Search for the cell housing the specified text and yield its [x, y] center coordinate. 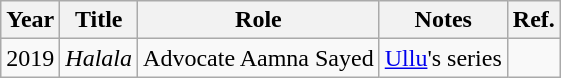
Role [259, 20]
Notes [443, 20]
Title [99, 20]
Ref. [534, 20]
Year [30, 20]
Halala [99, 58]
2019 [30, 58]
Ullu's series [443, 58]
Advocate Aamna Sayed [259, 58]
